Return (X, Y) of the center of cell containing provided text 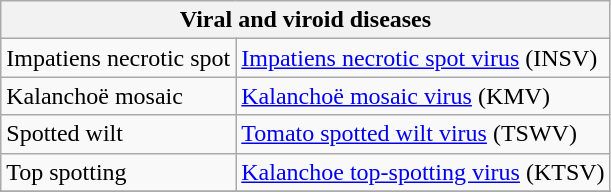
Impatiens necrotic spot (118, 58)
Impatiens necrotic spot virus (INSV) (423, 58)
Viral and viroid diseases (306, 20)
Top spotting (118, 172)
Tomato spotted wilt virus (TSWV) (423, 134)
Spotted wilt (118, 134)
Kalanchoë mosaic virus (KMV) (423, 96)
Kalanchoe top-spotting virus (KTSV) (423, 172)
Kalanchoë mosaic (118, 96)
